Detect which cell encompasses the target text, then output its [X, Y] center coordinate. 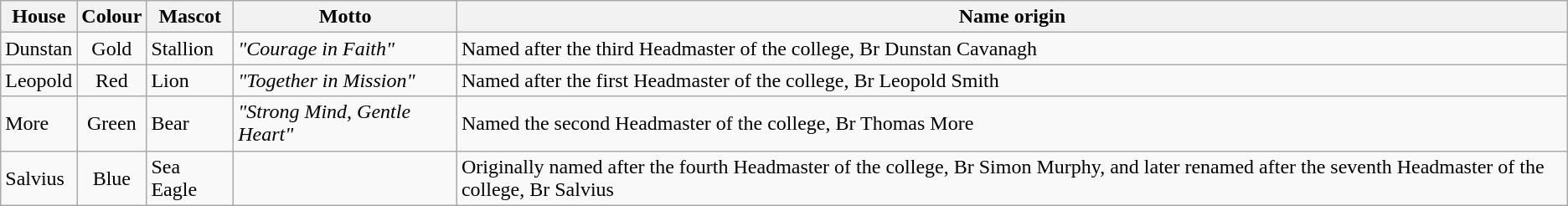
Leopold [39, 80]
Gold [112, 49]
Dunstan [39, 49]
Sea Eagle [190, 178]
Stallion [190, 49]
Colour [112, 17]
"Courage in Faith" [345, 49]
Named after the first Headmaster of the college, Br Leopold Smith [1012, 80]
"Together in Mission" [345, 80]
Motto [345, 17]
Salvius [39, 178]
Green [112, 124]
Lion [190, 80]
Name origin [1012, 17]
Blue [112, 178]
Bear [190, 124]
"Strong Mind, Gentle Heart" [345, 124]
House [39, 17]
Red [112, 80]
Named after the third Headmaster of the college, Br Dunstan Cavanagh [1012, 49]
More [39, 124]
Named the second Headmaster of the college, Br Thomas More [1012, 124]
Mascot [190, 17]
